Find where the given text appears and provide that cell's center as [X, Y] coordinate. 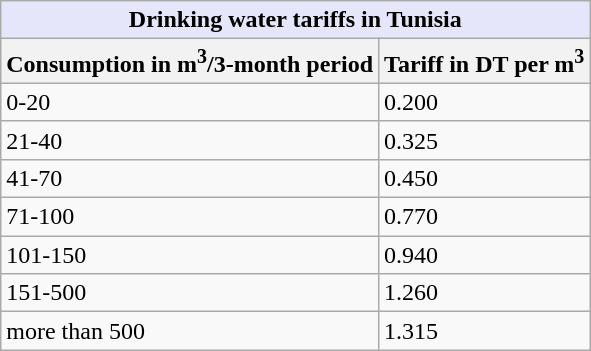
0-20 [190, 102]
21-40 [190, 140]
71-100 [190, 217]
more than 500 [190, 331]
Tariff in DT per m3 [484, 62]
0.450 [484, 178]
41-70 [190, 178]
101-150 [190, 255]
Consumption in m3/3-month period [190, 62]
0.770 [484, 217]
151-500 [190, 293]
1.260 [484, 293]
0.200 [484, 102]
Drinking water tariffs in Tunisia [296, 20]
0.325 [484, 140]
0.940 [484, 255]
1.315 [484, 331]
